Extract the [X, Y] coordinate from the center of the cell holding the provided text.  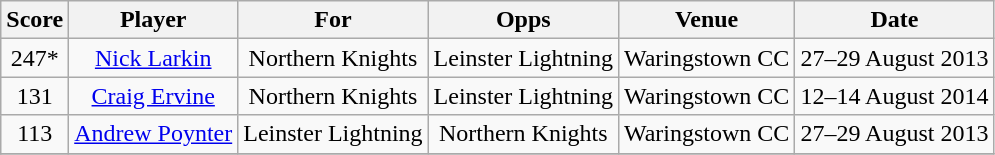
247* [35, 58]
113 [35, 134]
Venue [706, 20]
For [333, 20]
Score [35, 20]
Player [154, 20]
Date [894, 20]
12–14 August 2014 [894, 96]
Andrew Poynter [154, 134]
Nick Larkin [154, 58]
Opps [523, 20]
131 [35, 96]
Craig Ervine [154, 96]
